Return [X, Y] of the center of cell containing provided text 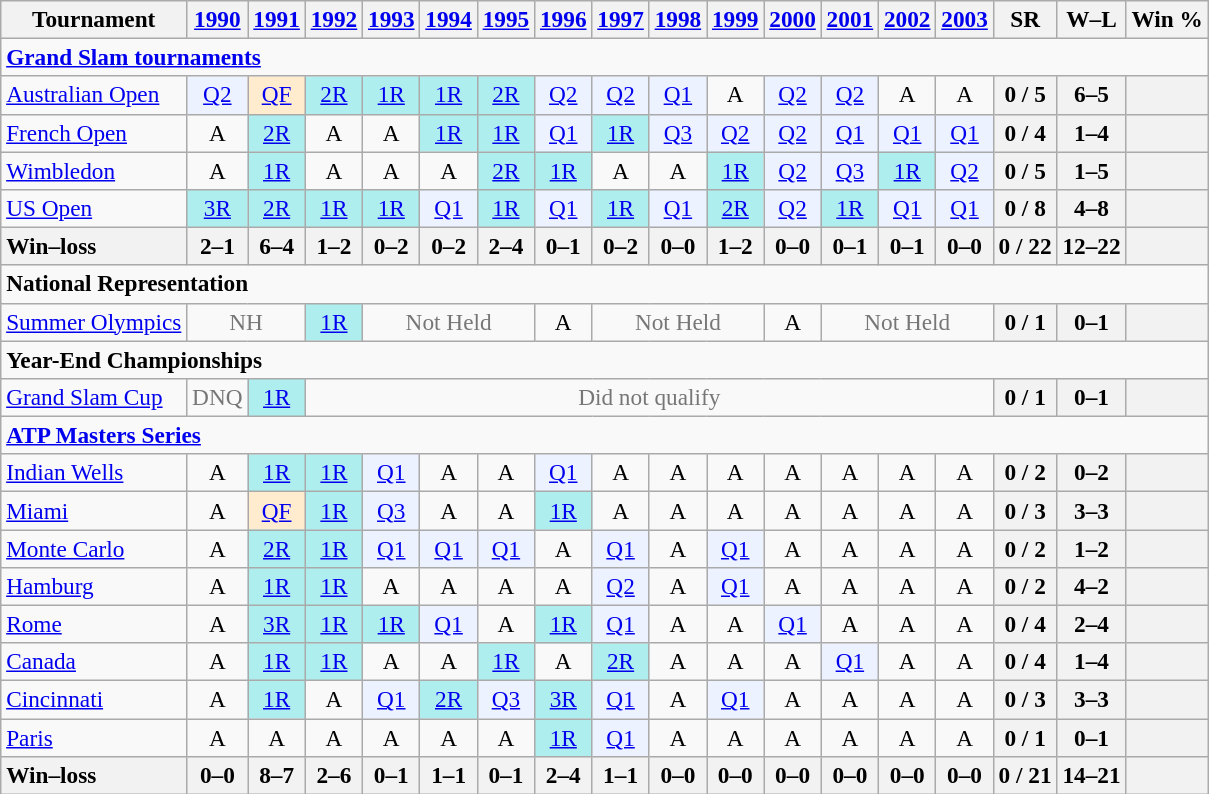
2–1 [218, 246]
0 / 22 [1025, 246]
1995 [506, 19]
US Open [94, 208]
8–7 [276, 775]
1991 [276, 19]
Hamburg [94, 586]
Wimbledon [94, 170]
Miami [94, 510]
2003 [964, 19]
1998 [678, 19]
Cincinnati [94, 699]
W–L [1092, 19]
ATP Masters Series [604, 435]
1–5 [1092, 170]
1993 [392, 19]
6–4 [276, 246]
2–6 [334, 775]
SR [1025, 19]
DNQ [218, 397]
French Open [94, 133]
Year-End Championships [604, 359]
2000 [792, 19]
2001 [850, 19]
1997 [620, 19]
Canada [94, 662]
Grand Slam tournaments [604, 57]
Indian Wells [94, 473]
2002 [908, 19]
0 / 21 [1025, 775]
1992 [334, 19]
1996 [564, 19]
12–22 [1092, 246]
National Representation [604, 284]
0 / 8 [1025, 208]
6–5 [1092, 95]
1999 [736, 19]
4–2 [1092, 586]
1990 [218, 19]
Did not qualify [649, 397]
4–8 [1092, 208]
Monte Carlo [94, 548]
NH [246, 322]
1994 [448, 19]
Australian Open [94, 95]
Grand Slam Cup [94, 397]
Win % [1167, 19]
Summer Olympics [94, 322]
14–21 [1092, 775]
Tournament [94, 19]
Paris [94, 737]
Rome [94, 624]
